Search for the cell housing the specified text and yield its (X, Y) center coordinate. 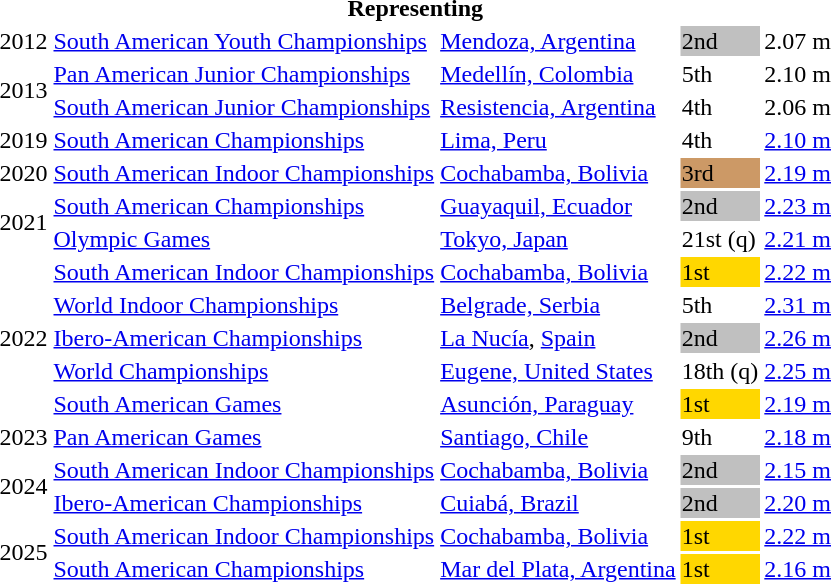
21st (q) (720, 239)
World Indoor Championships (244, 305)
Olympic Games (244, 239)
Pan American Games (244, 437)
Mendoza, Argentina (558, 41)
Pan American Junior Championships (244, 74)
Lima, Peru (558, 140)
Belgrade, Serbia (558, 305)
3rd (720, 173)
18th (q) (720, 371)
Cuiabá, Brazil (558, 503)
9th (720, 437)
World Championships (244, 371)
Eugene, United States (558, 371)
Guayaquil, Ecuador (558, 206)
Tokyo, Japan (558, 239)
South American Games (244, 404)
Resistencia, Argentina (558, 107)
La Nucía, Spain (558, 338)
South American Junior Championships (244, 107)
Medellín, Colombia (558, 74)
South American Youth Championships (244, 41)
Asunción, Paraguay (558, 404)
Mar del Plata, Argentina (558, 569)
Santiago, Chile (558, 437)
